Locate the cell with the specified text and output its (X, Y) center coordinate. 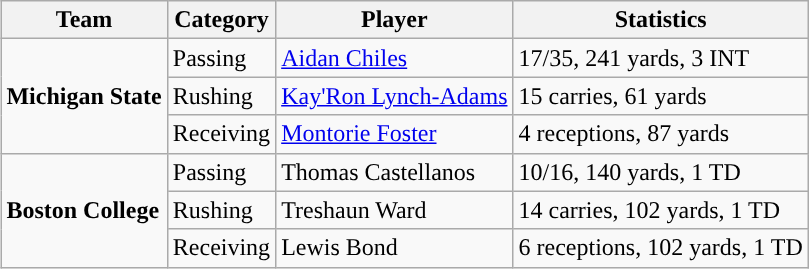
6 receptions, 102 yards, 1 TD (660, 248)
Category (221, 20)
17/35, 241 yards, 3 INT (660, 58)
Michigan State (84, 96)
Boston College (84, 210)
14 carries, 102 yards, 1 TD (660, 210)
15 carries, 61 yards (660, 96)
4 receptions, 87 yards (660, 134)
Thomas Castellanos (394, 172)
Team (84, 20)
Treshaun Ward (394, 210)
Montorie Foster (394, 134)
Kay'Ron Lynch-Adams (394, 96)
Statistics (660, 20)
Player (394, 20)
10/16, 140 yards, 1 TD (660, 172)
Lewis Bond (394, 248)
Aidan Chiles (394, 58)
